From the cell containing the given text, extract its center point as (X, Y) coordinate. 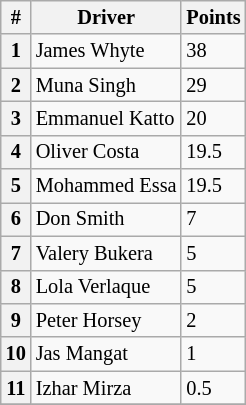
Lola Verlaque (106, 287)
Oliver Costa (106, 152)
Driver (106, 17)
3 (16, 118)
Emmanuel Katto (106, 118)
Izhar Mirza (106, 388)
# (16, 17)
8 (16, 287)
11 (16, 388)
Don Smith (106, 219)
29 (213, 85)
James Whyte (106, 51)
0.5 (213, 388)
Jas Mangat (106, 354)
Valery Bukera (106, 253)
Peter Horsey (106, 320)
9 (16, 320)
38 (213, 51)
Muna Singh (106, 85)
Points (213, 17)
4 (16, 152)
20 (213, 118)
6 (16, 219)
10 (16, 354)
Mohammed Essa (106, 186)
